Pinpoint the cell where the given text exists, returning its (X, Y) midpoint coordinate. 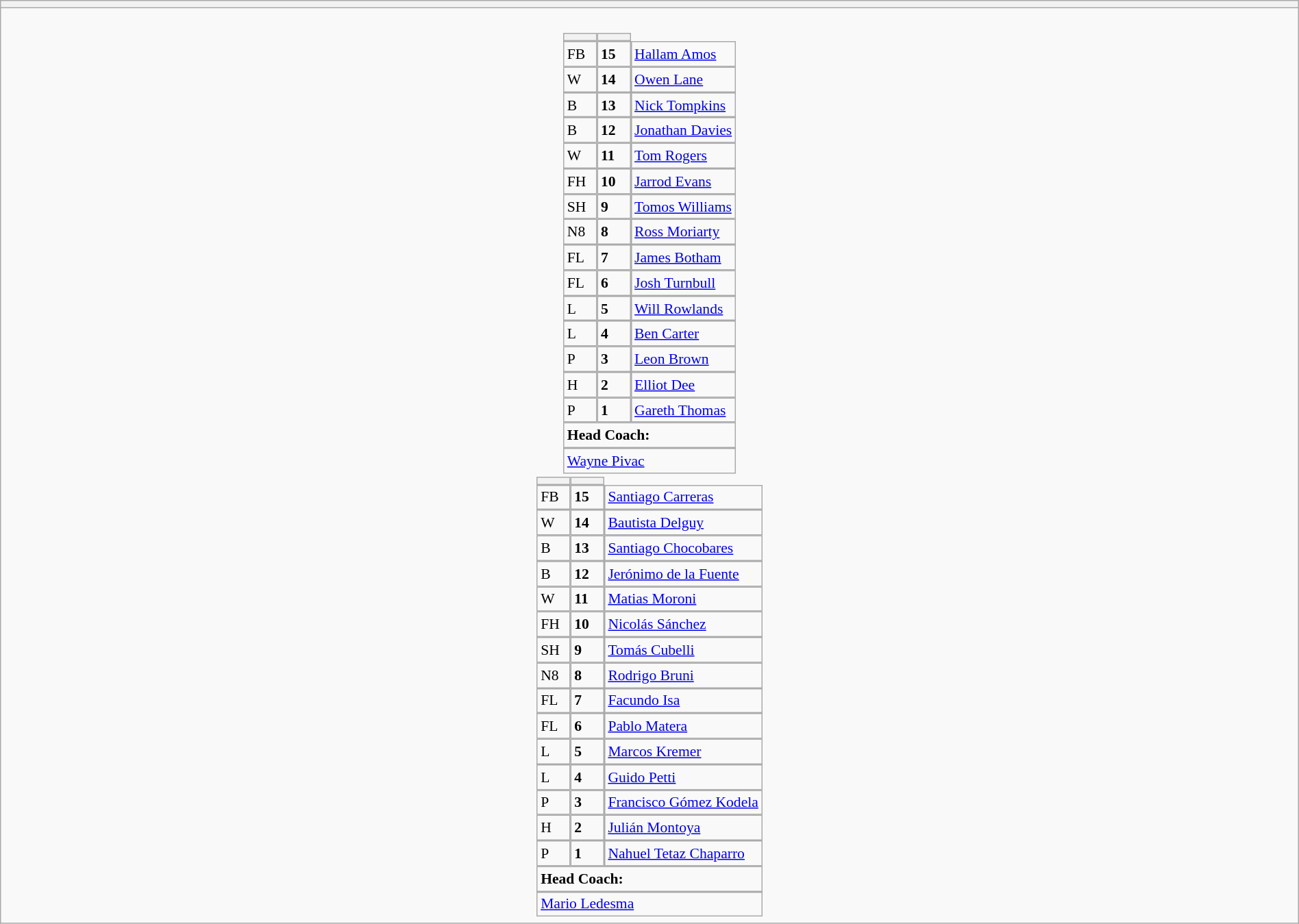
Gareth Thomas (683, 410)
Mario Ledesma (649, 904)
Rodrigo Bruni (684, 675)
Santiago Carreras (684, 497)
Hallam Amos (683, 53)
Will Rowlands (683, 308)
Santiago Chocobares (684, 548)
Ross Moriarty (683, 232)
Tomás Cubelli (684, 649)
Wayne Pivac (649, 460)
Owen Lane (683, 79)
Tom Rogers (683, 156)
Leon Brown (683, 359)
Jerónimo de la Fuente (684, 574)
Julián Montoya (684, 827)
Nick Tompkins (683, 105)
Francisco Gómez Kodela (684, 803)
Jarrod Evans (683, 181)
Jonathan Davies (683, 130)
James Botham (683, 258)
Elliot Dee (683, 385)
Ben Carter (683, 334)
Pablo Matera (684, 726)
Guido Petti (684, 777)
Facundo Isa (684, 700)
Tomos Williams (683, 207)
Josh Turnbull (683, 282)
Nicolás Sánchez (684, 625)
Bautista Delguy (684, 522)
Nahuel Tetaz Chaparro (684, 853)
Matias Moroni (684, 599)
Marcos Kremer (684, 752)
